Scan for the cell matching the given text and deliver its (x, y) coordinate at center. 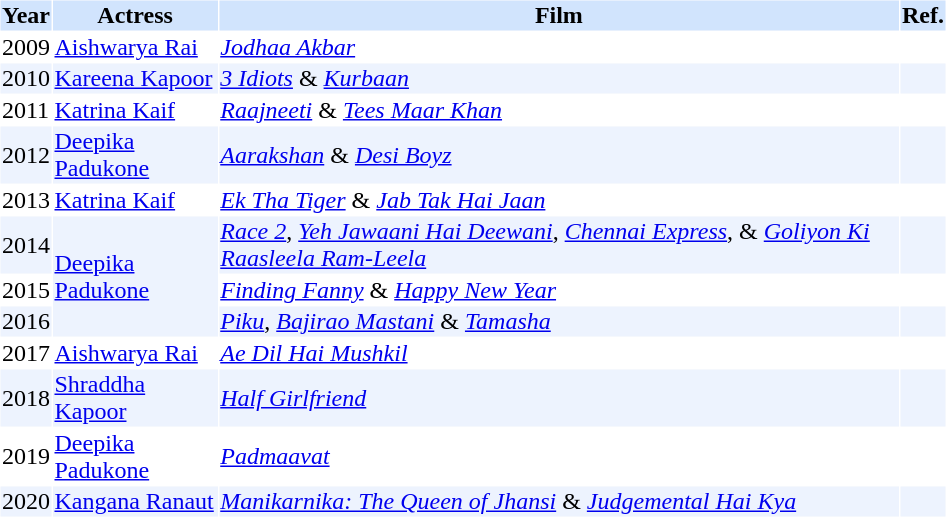
2010 (26, 79)
Raajneeti & Tees Maar Khan (559, 110)
2019 (26, 456)
Piku, Bajirao Mastani & Tamasha (559, 321)
Ae Dil Hai Mushkil (559, 353)
Kangana Ranaut (135, 501)
Year (26, 15)
Manikarnika: The Queen of Jhansi & Judgemental Hai Kya (559, 501)
2015 (26, 290)
Aarakshan & Desi Boyz (559, 154)
2018 (26, 398)
3 Idiots & Kurbaan (559, 79)
Padmaavat (559, 456)
Finding Fanny & Happy New Year (559, 290)
Ek Tha Tiger & Jab Tak Hai Jaan (559, 200)
2012 (26, 154)
2014 (26, 244)
2009 (26, 47)
Kareena Kapoor (135, 79)
2016 (26, 321)
2020 (26, 501)
2013 (26, 200)
Film (559, 15)
Ref. (922, 15)
Half Girlfriend (559, 398)
Jodhaa Akbar (559, 47)
2017 (26, 353)
Race 2, Yeh Jawaani Hai Deewani, Chennai Express, & Goliyon Ki Raasleela Ram-Leela (559, 244)
Actress (135, 15)
Shraddha Kapoor (135, 398)
2011 (26, 110)
